Search for the cell housing the specified text and yield its [x, y] center coordinate. 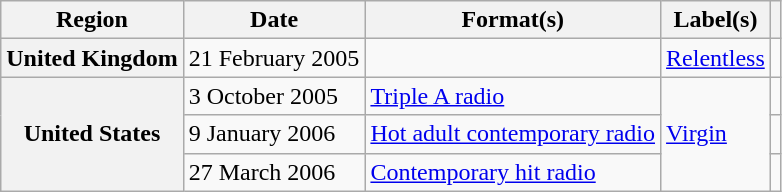
Triple A radio [513, 96]
9 January 2006 [274, 134]
Contemporary hit radio [513, 172]
27 March 2006 [274, 172]
Label(s) [716, 20]
Relentless [716, 58]
3 October 2005 [274, 96]
Virgin [716, 134]
Region [92, 20]
Hot adult contemporary radio [513, 134]
21 February 2005 [274, 58]
United States [92, 134]
Date [274, 20]
Format(s) [513, 20]
United Kingdom [92, 58]
